Detect which cell encompasses the target text, then output its (X, Y) center coordinate. 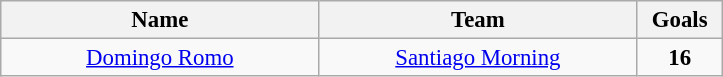
Name (160, 20)
Domingo Romo (160, 58)
Team (478, 20)
Santiago Morning (478, 58)
16 (680, 58)
Goals (680, 20)
